Output the (x, y) coordinate of the center of the cell containing the given text.  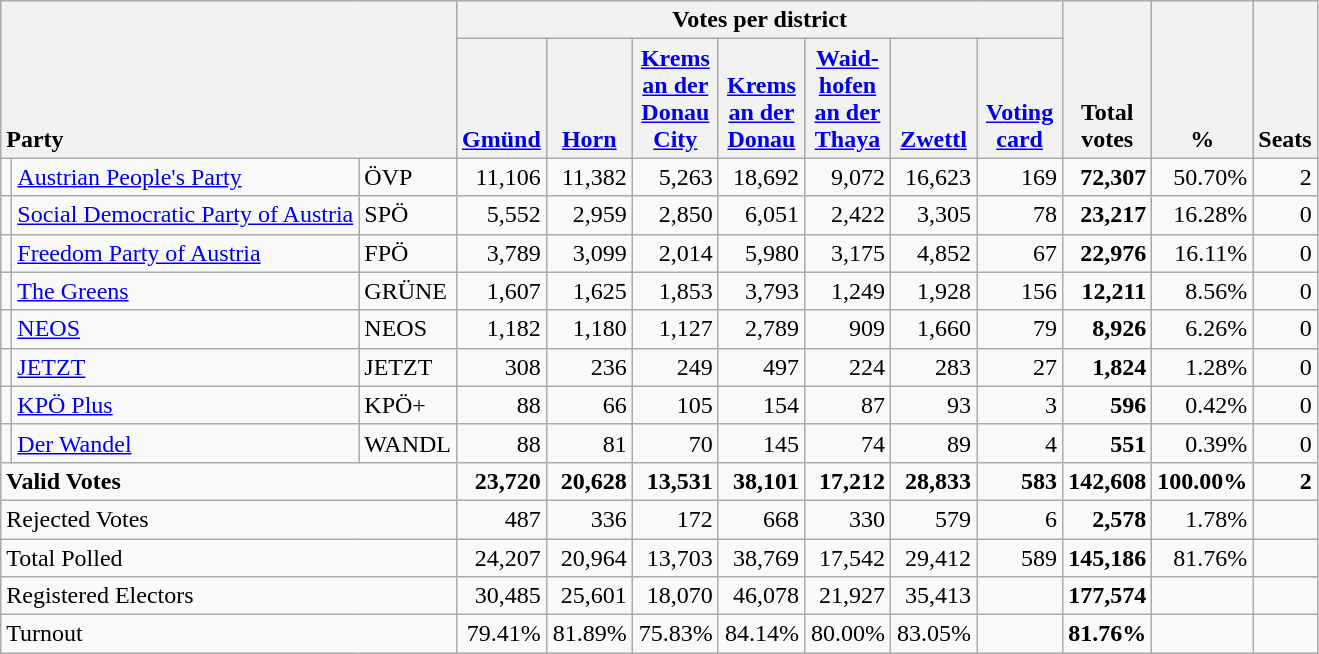
0.42% (1202, 405)
3,175 (847, 253)
551 (1108, 443)
13,703 (675, 557)
Party (229, 80)
23,217 (1108, 215)
236 (589, 367)
11,382 (589, 177)
1,607 (501, 291)
2,014 (675, 253)
668 (761, 519)
89 (934, 443)
SPÖ (408, 215)
0.39% (1202, 443)
21,927 (847, 596)
30,485 (501, 596)
66 (589, 405)
Registered Electors (229, 596)
100.00% (1202, 481)
Total Polled (229, 557)
13,531 (675, 481)
145,186 (1108, 557)
KPÖ Plus (186, 405)
17,542 (847, 557)
1,824 (1108, 367)
35,413 (934, 596)
87 (847, 405)
154 (761, 405)
Freedom Party of Austria (186, 253)
75.83% (675, 634)
589 (1020, 557)
The Greens (186, 291)
17,212 (847, 481)
1,928 (934, 291)
8,926 (1108, 329)
Gmünd (501, 98)
596 (1108, 405)
Horn (589, 98)
145 (761, 443)
72,307 (1108, 177)
16,623 (934, 177)
909 (847, 329)
1,660 (934, 329)
487 (501, 519)
5,980 (761, 253)
2,850 (675, 215)
Seats (1285, 80)
Valid Votes (229, 481)
79.41% (501, 634)
80.00% (847, 634)
93 (934, 405)
5,552 (501, 215)
38,101 (761, 481)
38,769 (761, 557)
2,959 (589, 215)
583 (1020, 481)
3,789 (501, 253)
WANDL (408, 443)
Der Wandel (186, 443)
169 (1020, 177)
3,793 (761, 291)
16.28% (1202, 215)
% (1202, 80)
3,099 (589, 253)
Turnout (229, 634)
Totalvotes (1108, 80)
156 (1020, 291)
Waid-hofenan derThaya (847, 98)
GRÜNE (408, 291)
1,853 (675, 291)
67 (1020, 253)
1,182 (501, 329)
Kremsan derDonau (761, 98)
Zwettl (934, 98)
78 (1020, 215)
16.11% (1202, 253)
Kremsan derDonauCity (675, 98)
29,412 (934, 557)
2,422 (847, 215)
12,211 (1108, 291)
84.14% (761, 634)
9,072 (847, 177)
27 (1020, 367)
Rejected Votes (229, 519)
1.28% (1202, 367)
20,628 (589, 481)
4,852 (934, 253)
81 (589, 443)
497 (761, 367)
Votes per district (759, 20)
172 (675, 519)
Social Democratic Party of Austria (186, 215)
22,976 (1108, 253)
3,305 (934, 215)
20,964 (589, 557)
18,692 (761, 177)
6.26% (1202, 329)
18,070 (675, 596)
25,601 (589, 596)
KPÖ+ (408, 405)
5,263 (675, 177)
79 (1020, 329)
74 (847, 443)
1,249 (847, 291)
142,608 (1108, 481)
1,625 (589, 291)
8.56% (1202, 291)
4 (1020, 443)
ÖVP (408, 177)
330 (847, 519)
3 (1020, 405)
Austrian People's Party (186, 177)
1,180 (589, 329)
105 (675, 405)
2,578 (1108, 519)
Votingcard (1020, 98)
23,720 (501, 481)
28,833 (934, 481)
283 (934, 367)
224 (847, 367)
FPÖ (408, 253)
83.05% (934, 634)
308 (501, 367)
24,207 (501, 557)
2,789 (761, 329)
249 (675, 367)
177,574 (1108, 596)
6,051 (761, 215)
70 (675, 443)
336 (589, 519)
6 (1020, 519)
50.70% (1202, 177)
46,078 (761, 596)
1,127 (675, 329)
1.78% (1202, 519)
81.89% (589, 634)
579 (934, 519)
11,106 (501, 177)
